Provide the (X, Y) coordinate of the cell's center where the given text is located.  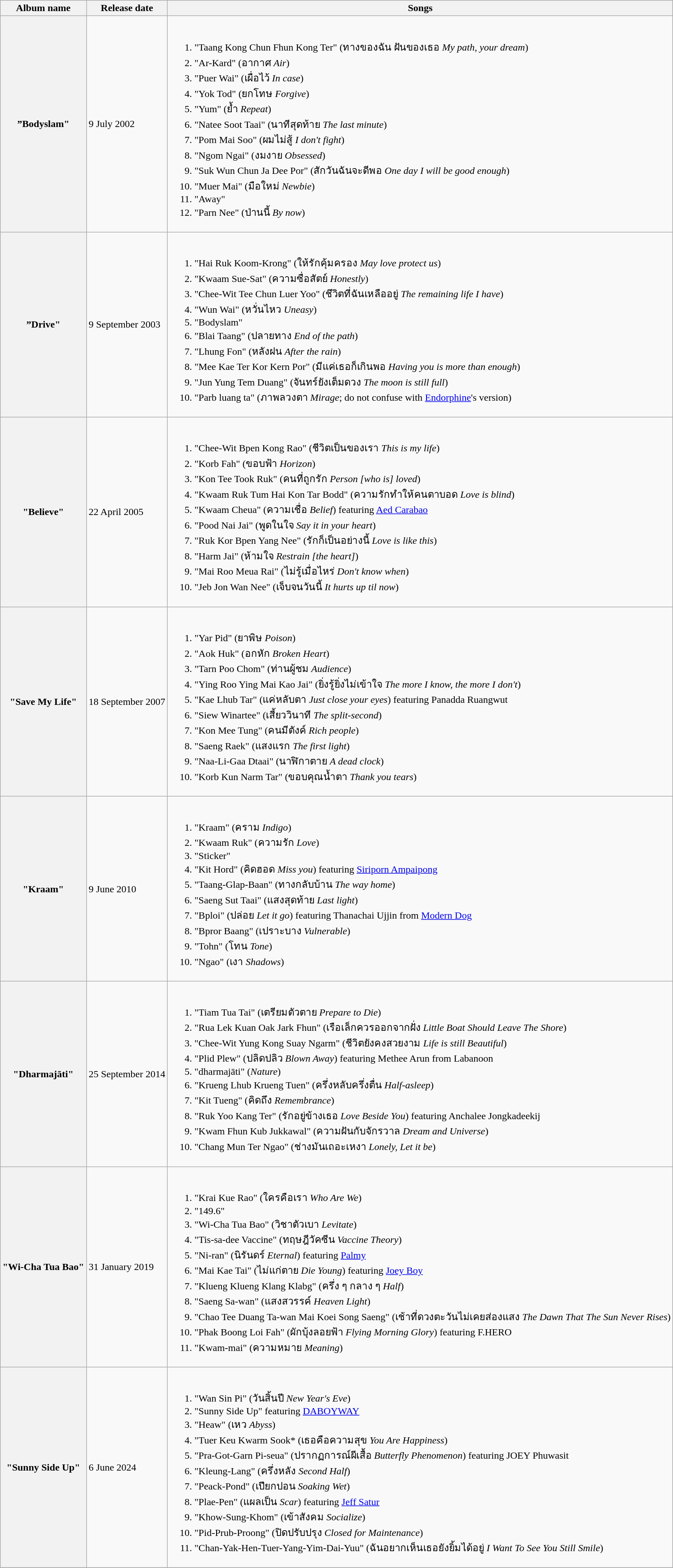
9 July 2002 (127, 124)
"Sunny Side Up" (44, 1467)
22 April 2005 (127, 512)
Album name (44, 8)
"Believe" (44, 512)
18 September 2007 (127, 701)
"Dharmajāti" (44, 1074)
"Save My Life" (44, 701)
Songs (420, 8)
9 September 2003 (127, 325)
9 June 2010 (127, 889)
”Drive" (44, 325)
6 June 2024 (127, 1467)
”Bodyslam" (44, 124)
31 January 2019 (127, 1267)
Release date (127, 8)
"Wi-Cha Tua Bao" (44, 1267)
25 September 2014 (127, 1074)
"Kraam" (44, 889)
